Determine the [x, y] coordinate at the center of the cell enclosing the given text.  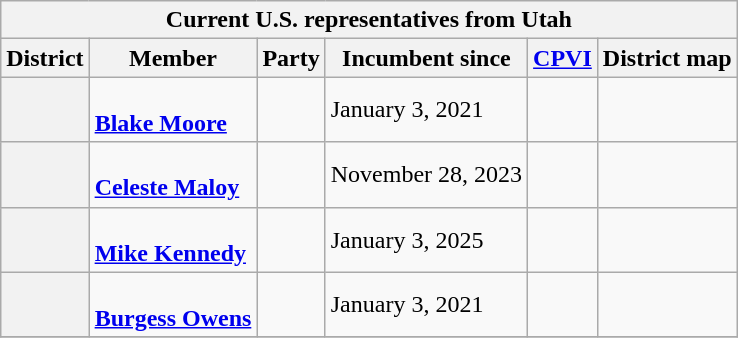
District [45, 58]
District map [667, 58]
Party [291, 58]
Incumbent since [426, 58]
November 28, 2023 [426, 174]
Member [173, 58]
Blake Moore [173, 110]
Celeste Maloy [173, 174]
Burgess Owens [173, 304]
January 3, 2025 [426, 240]
CPVI [563, 58]
Mike Kennedy [173, 240]
Current U.S. representatives from Utah [369, 20]
